Pinpoint the cell where the given text exists, returning its [X, Y] midpoint coordinate. 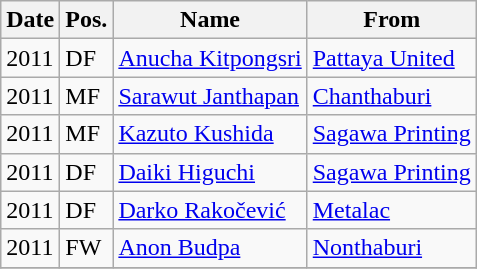
Nonthaburi [392, 248]
Chanthaburi [392, 96]
Date [30, 20]
Metalac [392, 210]
Sarawut Janthapan [210, 96]
Pos. [86, 20]
Darko Rakočević [210, 210]
Anon Budpa [210, 248]
Name [210, 20]
FW [86, 248]
Daiki Higuchi [210, 172]
Anucha Kitpongsri [210, 58]
Kazuto Kushida [210, 134]
From [392, 20]
Pattaya United [392, 58]
